Output the (X, Y) coordinate of the center of the cell containing the given text.  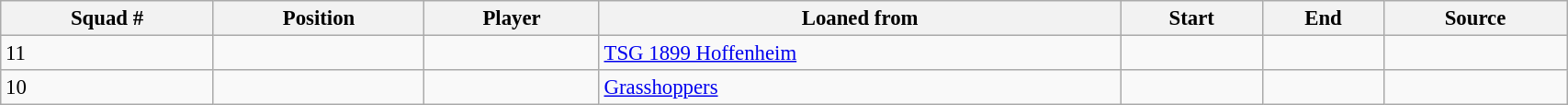
Squad # (107, 18)
10 (107, 87)
Loaned from (860, 18)
Player (512, 18)
Position (319, 18)
Source (1475, 18)
Start (1192, 18)
End (1324, 18)
TSG 1899 Hoffenheim (860, 53)
Grasshoppers (860, 87)
11 (107, 53)
